Scan for the cell matching the given text and deliver its (x, y) coordinate at center. 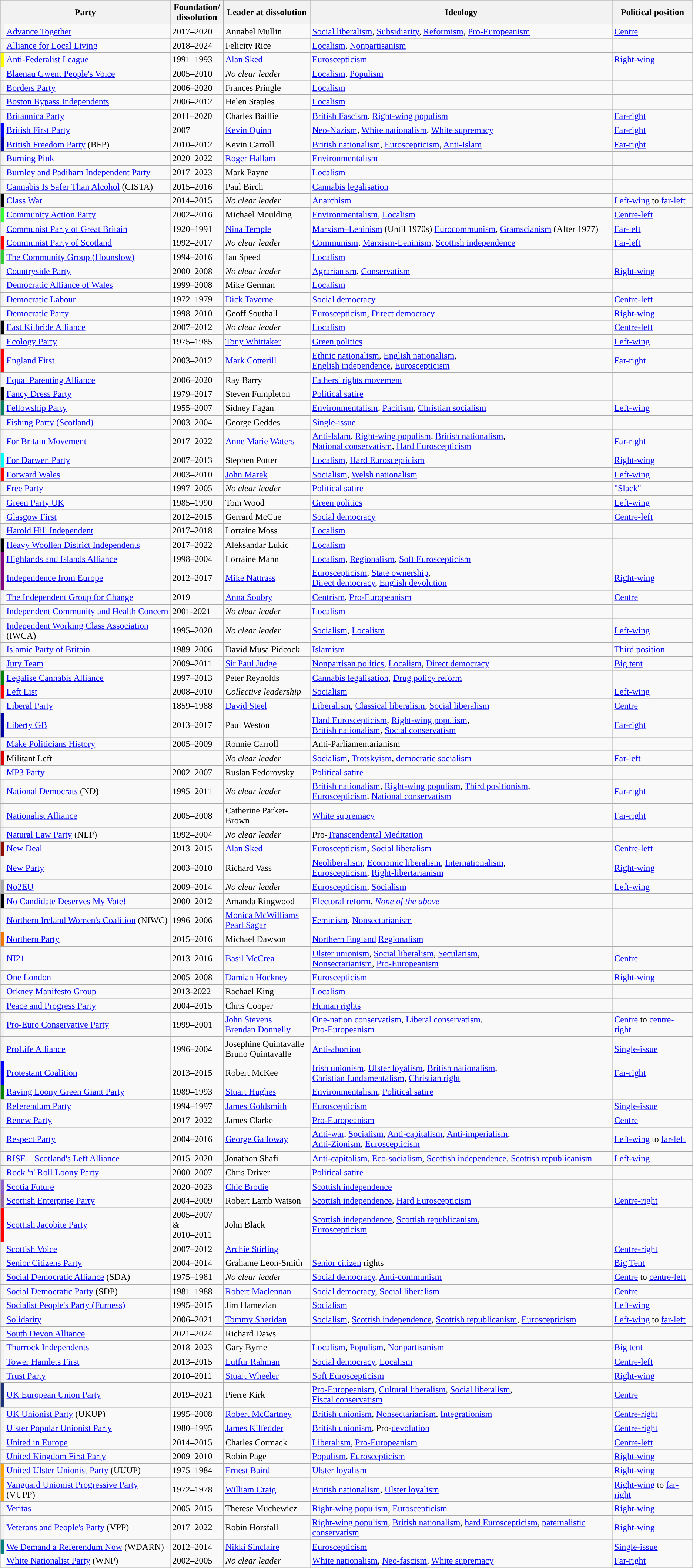
2013–2017 (197, 725)
New Deal (87, 849)
Hard Euroscepticism, Right-wing populism, British nationalism, Social conservatism (461, 725)
Free Party (87, 489)
For Darwen Party (87, 460)
Orkney Manifesto Group (87, 992)
Ethnic nationalism, English nationalism, English independence, Euroscepticism (461, 361)
UK European Union Party (87, 1395)
Stuart Wheeler (267, 1376)
Social democracy, Localism (461, 1362)
British unionism, Nonsectarianism, Integrationism (461, 1414)
Burnley and Padiham Independent Party (87, 172)
2001-2021 (197, 611)
Centre to centre-right (653, 1025)
1975–1981 (197, 1277)
Geoff Southall (267, 313)
1999–2001 (197, 1025)
Britannica Party (87, 116)
Agrarianism, Conservatism (461, 271)
2000–2008 (197, 271)
Respect Party (87, 1139)
Sir Paul Judge (267, 663)
2010–2012 (197, 144)
Ray Barry (267, 380)
2009–2011 (197, 663)
Tony Whittaker (267, 342)
2005–2010 (197, 74)
Rock 'n' Roll Loony Party (87, 1172)
Robert McCartney (267, 1414)
Liberty GB (87, 725)
2000–2007 (197, 1172)
2005–2015 (197, 1509)
2006–2021 (197, 1319)
Ulster Popular Unionist Party (87, 1428)
White supremacy (461, 816)
Anti-Parliamentarianism (461, 744)
John Stevens Brendan Donnelly (267, 1025)
Communism, Marxism-Leninism, Scottish independence (461, 243)
British nationalism, Ulster loyalism (461, 1489)
Liberal Party (87, 706)
Localism, Populism, Nonpartisanism (461, 1348)
Anti-abortion (461, 1049)
South Devon Alliance (87, 1334)
Environmentalism, Political satire (461, 1092)
One-nation conservatism, Liberal conservatism, Pro-Europeanism (461, 1025)
Ulster unionism, Social liberalism, Secularism, Nonsectarianism, Pro-Europeanism (461, 958)
2000–2012 (197, 901)
1980–1995 (197, 1428)
Fellowship Party (87, 408)
Right-wing populism, British nationalism, hard Euroscepticism, paternalistic conservatism (461, 1528)
Therese Muchewicz (267, 1509)
William Craig (267, 1489)
Political position (653, 13)
Annabel Mullin (267, 31)
Environmentalism, Localism (461, 215)
Dick Taverne (267, 299)
Scottish Jacobite Party (87, 1225)
The Community Group (Hounslow) (87, 257)
Renew Party (87, 1120)
Community Action Party (87, 215)
Localism, Nonpartisanism (461, 46)
1981–1988 (197, 1291)
Pro-Europeanism (461, 1120)
Soft Euroscepticism (461, 1376)
Countryside Party (87, 271)
Green Party UK (87, 503)
2017–2023 (197, 172)
Liberalism, Pro-Europeanism (461, 1442)
Ecology Party (87, 342)
We Demand a Referendum Now (WDARN) (87, 1547)
Pro-Transcendental Meditation (461, 835)
1975–1984 (197, 1470)
Highlands and Islands Alliance (87, 559)
Mike German (267, 285)
2002–2005 (197, 1561)
Social democracy, Anti-communism (461, 1277)
Democratic Alliance of Wales (87, 285)
Social Democratic Party (SDP) (87, 1291)
Anna Soubry (267, 597)
Liberalism, Classical liberalism, Social liberalism (461, 706)
1998–2010 (197, 313)
Jonathon Shafi (267, 1158)
Lorraine Moss (267, 531)
1997–2005 (197, 489)
Make Politicians History (87, 744)
No Candidate Deserves My Vote! (87, 901)
Ronnie Carroll (267, 744)
Peter Reynolds (267, 678)
1995–2015 (197, 1305)
1975–1985 (197, 342)
1992–2004 (197, 835)
Democratic Labour (87, 299)
2007 (197, 130)
Harold Hill Independent (87, 531)
Scottish independence (461, 1186)
Big Tent (653, 1263)
Ideology (461, 13)
Scotia Future (87, 1186)
Paul Weston (267, 725)
1992–2017 (197, 243)
Northern England Regionalism (461, 939)
2020–2022 (197, 158)
Kevin Quinn (267, 130)
Feminism, Nonsectarianism (461, 920)
Social liberalism, Subsidiarity, Reformism, Pro-Europeanism (461, 31)
Thurrock Independents (87, 1348)
1997–2013 (197, 678)
Borders Party (87, 88)
Michael Dawson (267, 939)
Grahame Leon-Smith (267, 1263)
1972–1978 (197, 1489)
Communist Party of Great Britain (87, 229)
Democratic Party (87, 313)
RISE – Scotland's Left Alliance (87, 1158)
Nationalist Alliance (87, 816)
Blaenau Gwent People's Voice (87, 74)
Peace and Progress Party (87, 1006)
Socialism, Trotskyism, democratic socialism (461, 758)
1994–2016 (197, 257)
"Slack" (653, 489)
Damian Hockney (267, 978)
Social Democratic Alliance (SDA) (87, 1277)
Archie Stirling (267, 1249)
Pro-Euro Conservative Party (87, 1025)
Neo-Nazism, White nationalism, White supremacy (461, 130)
Boston Bypass Independents (87, 102)
Mark Cotterill (267, 361)
2009–2014 (197, 887)
2005–2007 & 2010–2011 (197, 1225)
George Galloway (267, 1139)
Legalise Cannabis Alliance (87, 678)
2003–2004 (197, 422)
James Clarke (267, 1120)
Richard Vass (267, 868)
United Kingdom First Party (87, 1456)
Euroscepticism, Social liberalism (461, 849)
Cannabis legalisation (461, 186)
Burning Pink (87, 158)
Islamism (461, 649)
2019 (197, 597)
Amanda Ringwood (267, 901)
Anti-Federalist League (87, 60)
Richard Daws (267, 1334)
Northern Ireland Women's Coalition (NIWC) (87, 920)
Heavy Woollen District Independents (87, 545)
Alliance for Local Living (87, 46)
Social democracy, Social liberalism (461, 1291)
Lutfur Rahman (267, 1362)
1991–1993 (197, 60)
John Black (267, 1225)
Frances Pringle (267, 88)
2012–2014 (197, 1547)
2018–2024 (197, 46)
Independent Community and Health Concern (87, 611)
British Freedom Party (BFP) (87, 144)
Mark Payne (267, 172)
1989–1993 (197, 1092)
Right-wing to far-right (653, 1489)
2005–2009 (197, 744)
Localism, Populism (461, 74)
The Independent Group for Change (87, 597)
2011–2020 (197, 116)
Felicity Rice (267, 46)
2020–2023 (197, 1186)
1996–2006 (197, 920)
Nikki Sinclaire (267, 1547)
Jury Team (87, 663)
East Kilbride Alliance (87, 327)
2018–2023 (197, 1348)
Pierre Kirk (267, 1395)
Neoliberalism, Economic liberalism, Internationalism, Euroscepticism, Right-libertarianism (461, 868)
2013–2016 (197, 958)
Foundation/dissolution (197, 13)
Collective leadership (267, 692)
Advance Together (87, 31)
Marxism–Leninism (Until 1970s) Eurocommunism, Gramscianism (After 1977) (461, 229)
Socialism, Welsh nationalism (461, 475)
Steven Fumpleton (267, 394)
1995–2008 (197, 1414)
Solidarity (87, 1319)
Chic Brodie (267, 1186)
2004–2016 (197, 1139)
Anarchism (461, 201)
Chris Driver (267, 1172)
Anne Marie Waters (267, 442)
Ulster loyalism (461, 1470)
For Britain Movement (87, 442)
1859–1988 (197, 706)
David Steel (267, 706)
David Musa Pidcock (267, 649)
Senior citizen rights (461, 1263)
Robert Lamb Watson (267, 1201)
Cannabis Is Safer Than Alcohol (CISTA) (87, 186)
No2EU (87, 887)
Tom Wood (267, 503)
2004–2014 (197, 1263)
National Democrats (ND) (87, 791)
Scottish independence, Scottish republicanism, Euroscepticism (461, 1225)
Independent Working Class Association (IWCA) (87, 630)
1996–2004 (197, 1049)
Forward Wales (87, 475)
1999–2008 (197, 285)
Nonpartisan politics, Localism, Direct democracy (461, 663)
Human rights (461, 1006)
1995–2020 (197, 630)
2019–2021 (197, 1395)
England First (87, 361)
Socialist People's Party (Furness) (87, 1305)
Leader at dissolution (267, 13)
Charles Cormack (267, 1442)
Centre to centre-left (653, 1277)
Euroscepticism, Socialism (461, 887)
1920–1991 (197, 229)
James Goldsmith (267, 1106)
Referendum Party (87, 1106)
2009–2010 (197, 1456)
2015–2020 (197, 1158)
Euroscepticism, State ownership, Direct democracy, English devolution (461, 578)
Localism, Hard Euroscepticism (461, 460)
United Ulster Unionist Party (UUUP) (87, 1470)
2003–2012 (197, 361)
2007–2013 (197, 460)
Socialism, Scottish independence, Scottish republicanism, Euroscepticism (461, 1319)
George Geddes (267, 422)
Josephine Quintavalle Bruno Quintavalle (267, 1049)
White nationalism, Neo-fascism, White supremacy (461, 1561)
Euroscepticism, Direct democracy (461, 313)
New Party (87, 868)
Anti-capitalism, Eco-socialism, Scottish independence, Scottish republicanism (461, 1158)
Equal Parenting Alliance (87, 380)
Robert Maclennan (267, 1291)
Fishing Party (Scotland) (87, 422)
Ruslan Fedorovsky (267, 772)
Rachael King (267, 992)
Lorraine Mann (267, 559)
Environmentalism, Pacifism, Christian socialism (461, 408)
Environmentalism (461, 158)
Nina Temple (267, 229)
Robin Horsfall (267, 1528)
2002–2007 (197, 772)
Anti-war, Socialism, Anti-capitalism, Anti-imperialism, Anti-Zionism, Euroscepticism (461, 1139)
2012–2015 (197, 517)
Right-wing populism, Euroscepticism (461, 1509)
Paul Birch (267, 186)
John Marek (267, 475)
2002–2016 (197, 215)
Scottish Voice (87, 1249)
1979–2017 (197, 394)
Irish unionism, Ulster loyalism, British nationalism, Christian fundamentalism, Christian right (461, 1073)
UK Unionist Party (UKUP) (87, 1414)
Senior Citizens Party (87, 1263)
Independence from Europe (87, 578)
Fathers' rights movement (461, 380)
White Nationalist Party (WNP) (87, 1561)
NI21 (87, 958)
Militant Left (87, 758)
ProLife Alliance (87, 1049)
Glasgow First (87, 517)
MP3 Party (87, 772)
Aleksandar Lukic (267, 545)
1989–2006 (197, 649)
Scottish Enterprise Party (87, 1201)
2004–2009 (197, 1201)
Communist Party of Scotland (87, 243)
Cannabis legalisation, Drug policy reform (461, 678)
2008–2010 (197, 692)
Anti-Islam, Right-wing populism, British nationalism, National conservatism, Hard Euroscepticism (461, 442)
Veritas (87, 1509)
Centrism, Pro-Europeanism (461, 597)
Monica McWilliams Pearl Sagar (267, 920)
Party (85, 13)
1995–2011 (197, 791)
Third position (653, 649)
British Fascism, Right-wing populism (461, 116)
Class War (87, 201)
2021–2024 (197, 1334)
Islamic Party of Britain (87, 649)
Protestant Coalition (87, 1073)
Ernest Baird (267, 1470)
Basil McCrea (267, 958)
Socialism, Localism (461, 630)
Jim Hamezian (267, 1305)
Stuart Hughes (267, 1092)
British nationalism, Right-wing populism, Third positionism, Euroscepticism, National conservatism (461, 791)
Tommy Sheridan (267, 1319)
2004–2015 (197, 1006)
Sidney Fagan (267, 408)
Natural Law Party (NLP) (87, 835)
British First Party (87, 130)
1972–1979 (197, 299)
Populism, Euroscepticism (461, 1456)
Robert McKee (267, 1073)
Mike Nattrass (267, 578)
1994–1997 (197, 1106)
Charles Baillie (267, 116)
1985–1990 (197, 503)
2013-2022 (197, 992)
Vanguard Unionist Progressive Party (VUPP) (87, 1489)
2017–2018 (197, 531)
Catherine Parker-Brown (267, 816)
Stephen Potter (267, 460)
Kevin Carroll (267, 144)
Pro-Europeanism, Cultural liberalism, Social liberalism, Fiscal conservatism (461, 1395)
Michael Moulding (267, 215)
Helen Staples (267, 102)
Robin Page (267, 1456)
Veterans and People's Party (VPP) (87, 1528)
Scottish independence, Hard Euroscepticism (461, 1201)
British nationalism, Euroscepticism, Anti-Islam (461, 144)
United in Europe (87, 1442)
1998–2004 (197, 559)
Raving Loony Green Giant Party (87, 1092)
1955–2007 (197, 408)
British unionism, Pro-devolution (461, 1428)
Trust Party (87, 1376)
Chris Cooper (267, 1006)
2006–2012 (197, 102)
One London (87, 978)
2017–2020 (197, 31)
Roger Hallam (267, 158)
Gerrard McCue (267, 517)
Electoral reform, None of the above (461, 901)
Northern Party (87, 939)
Left List (87, 692)
James Kilfedder (267, 1428)
Localism, Regionalism, Soft Euroscepticism (461, 559)
2012–2017 (197, 578)
Tower Hamlets First (87, 1362)
Ian Speed (267, 257)
Gary Byrne (267, 1348)
Fancy Dress Party (87, 394)
2010–2011 (197, 1376)
